Provide the (x, y) coordinate of the cell's center where the given text is located.  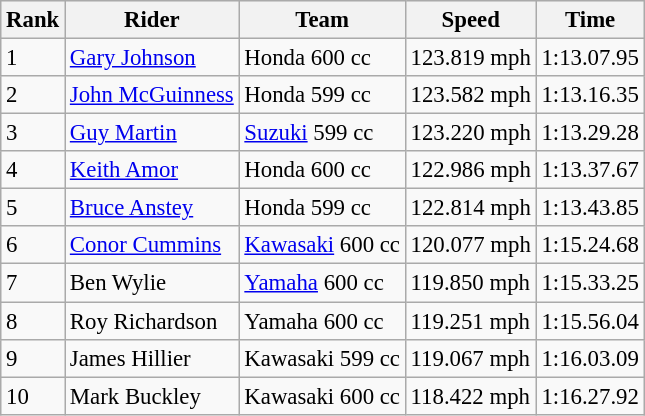
Conor Cummins (152, 245)
Roy Richardson (152, 321)
Rider (152, 20)
1:13.29.28 (590, 133)
Team (322, 20)
122.814 mph (470, 208)
119.067 mph (470, 358)
118.422 mph (470, 396)
Kawasaki 599 cc (322, 358)
1:15.33.25 (590, 283)
123.819 mph (470, 58)
120.077 mph (470, 245)
Time (590, 20)
10 (33, 396)
1:13.16.35 (590, 95)
1:15.24.68 (590, 245)
Speed (470, 20)
119.850 mph (470, 283)
1:13.07.95 (590, 58)
123.582 mph (470, 95)
Ben Wylie (152, 283)
6 (33, 245)
James Hillier (152, 358)
Suzuki 599 cc (322, 133)
122.986 mph (470, 170)
7 (33, 283)
1:16.03.09 (590, 358)
5 (33, 208)
4 (33, 170)
119.251 mph (470, 321)
3 (33, 133)
Bruce Anstey (152, 208)
1:13.37.67 (590, 170)
1 (33, 58)
123.220 mph (470, 133)
Mark Buckley (152, 396)
Rank (33, 20)
1:13.43.85 (590, 208)
John McGuinness (152, 95)
2 (33, 95)
1:16.27.92 (590, 396)
8 (33, 321)
Guy Martin (152, 133)
1:15.56.04 (590, 321)
Gary Johnson (152, 58)
9 (33, 358)
Keith Amor (152, 170)
